Provide the (x, y) coordinate of the cell's center where the given text is located.  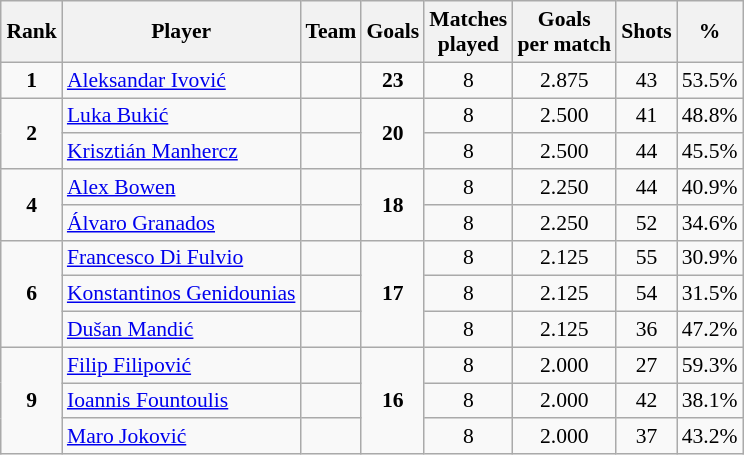
Francesco Di Fulvio (182, 258)
38.1% (710, 401)
Shots (646, 32)
43 (646, 80)
40.9% (710, 187)
36 (646, 330)
Filip Filipović (182, 365)
31.5% (710, 294)
Team (330, 32)
18 (392, 204)
20 (392, 134)
Krisztián Manhercz (182, 152)
4 (32, 204)
42 (646, 401)
Maro Joković (182, 437)
Rank (32, 32)
16 (392, 400)
1 (32, 80)
Player (182, 32)
% (710, 32)
17 (392, 294)
43.2% (710, 437)
Álvaro Granados (182, 223)
2.875 (564, 80)
Goals (392, 32)
34.6% (710, 223)
Dušan Mandić (182, 330)
27 (646, 365)
59.3% (710, 365)
Luka Bukić (182, 116)
54 (646, 294)
47.2% (710, 330)
Ioannis Fountoulis (182, 401)
2 (32, 134)
Konstantinos Genidounias (182, 294)
Matchesplayed (468, 32)
41 (646, 116)
9 (32, 400)
53.5% (710, 80)
Alex Bowen (182, 187)
37 (646, 437)
6 (32, 294)
52 (646, 223)
55 (646, 258)
48.8% (710, 116)
Goalsper match (564, 32)
30.9% (710, 258)
23 (392, 80)
45.5% (710, 152)
Aleksandar Ivović (182, 80)
